Return [x, y] of the center of cell containing provided text 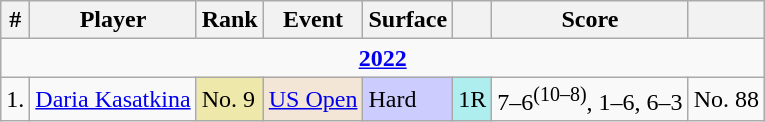
Rank [230, 20]
No. 9 [230, 100]
Event [313, 20]
2022 [383, 58]
1. [16, 100]
Score [590, 20]
US Open [313, 100]
No. 88 [726, 100]
7–6(10–8), 1–6, 6–3 [590, 100]
1R [472, 100]
Daria Kasatkina [113, 100]
Hard [408, 100]
# [16, 20]
Surface [408, 20]
Player [113, 20]
